Determine the (x, y) coordinate at the center of the cell enclosing the given text.  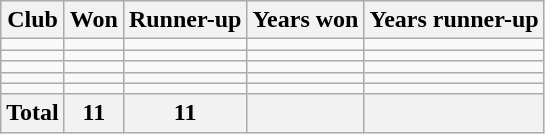
Total (33, 113)
Years runner-up (454, 20)
Club (33, 20)
Runner-up (185, 20)
Years won (306, 20)
Won (94, 20)
